Return [X, Y] of the center of cell containing provided text 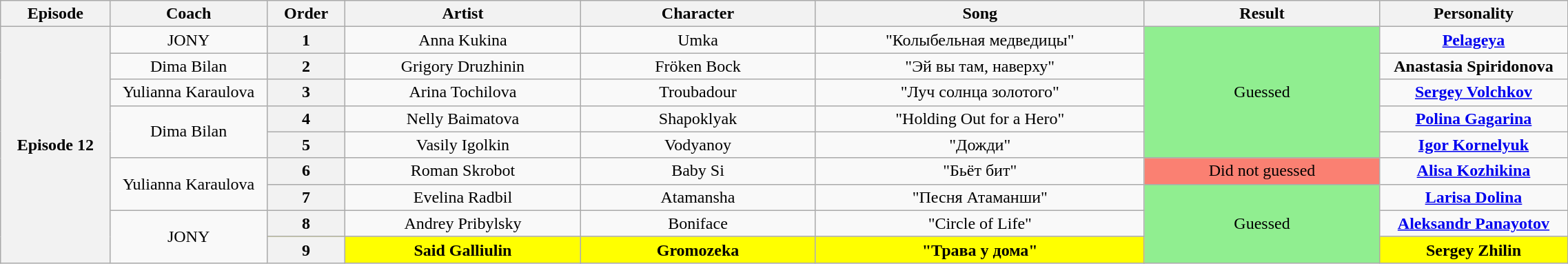
Grigory Druzhinin [463, 66]
Episode [55, 14]
Boniface [698, 223]
8 [306, 223]
Coach [189, 14]
7 [306, 197]
Sergey Volchkov [1474, 92]
Larisa Dolina [1474, 197]
1 [306, 40]
Roman Skrobot [463, 171]
Aleksandr Panayotov [1474, 223]
Order [306, 14]
4 [306, 119]
"Бьёт бит" [980, 171]
Sergey Zhilin [1474, 250]
Igor Kornelyuk [1474, 145]
Episode 12 [55, 145]
Shapoklyak [698, 119]
5 [306, 145]
Song [980, 14]
9 [306, 250]
Character [698, 14]
2 [306, 66]
Result [1261, 14]
Vodyanoy [698, 145]
Arina Tochilova [463, 92]
"Колыбельная медведицы" [980, 40]
6 [306, 171]
"Песня Атаманши" [980, 197]
"Луч солнца золотого" [980, 92]
Pelageya [1474, 40]
"Трава у дома" [980, 250]
"Дожди" [980, 145]
"Circle of Life" [980, 223]
Andrey Pribylsky [463, 223]
Gromozeka [698, 250]
Nelly Baimatova [463, 119]
3 [306, 92]
"Эй вы там, наверху" [980, 66]
Umka [698, 40]
Personality [1474, 14]
Vasily Igolkin [463, 145]
Polina Gagarina [1474, 119]
Artist [463, 14]
Baby Si [698, 171]
Anna Kukina [463, 40]
Alisa Kozhikina [1474, 171]
Did not guessed [1261, 171]
Evelina Radbil [463, 197]
Fröken Bock [698, 66]
Said Galliulin [463, 250]
"Holding Out for a Hero" [980, 119]
Troubadour [698, 92]
Atamansha [698, 197]
Anastasia Spiridonova [1474, 66]
